Pinpoint the cell where the given text exists, returning its [x, y] midpoint coordinate. 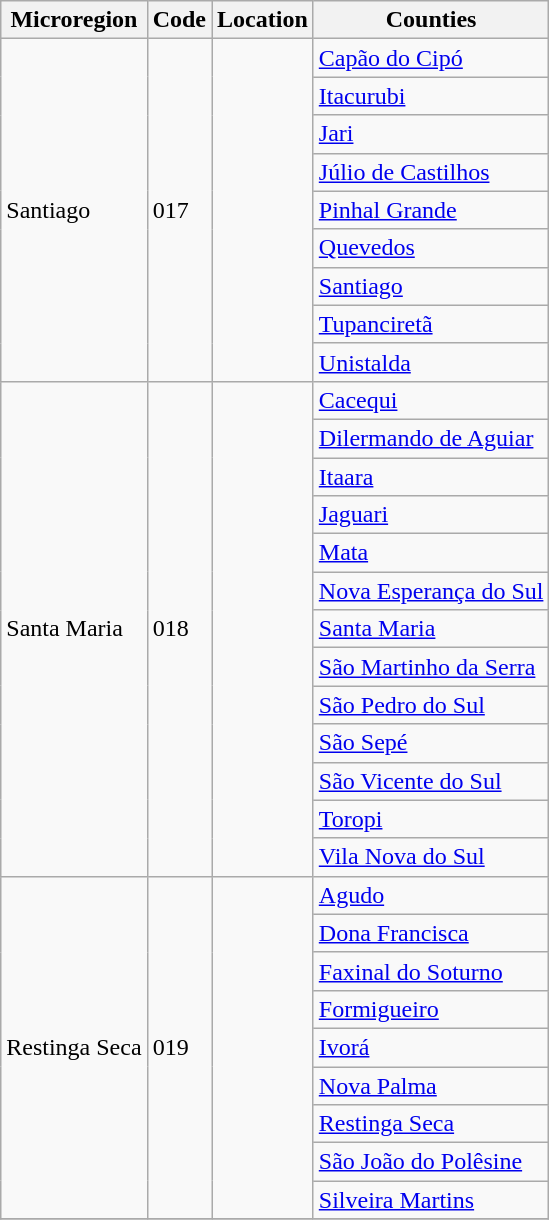
019 [179, 1048]
Quevedos [431, 248]
Ivorá [431, 1047]
Code [179, 20]
Itacurubi [431, 96]
Pinhal Grande [431, 210]
São Martinho da Serra [431, 667]
Júlio de Castilhos [431, 172]
Agudo [431, 895]
São João do Polêsine [431, 1162]
018 [179, 628]
Nova Esperança do Sul [431, 591]
São Pedro do Sul [431, 705]
Location [263, 20]
Itaara [431, 477]
São Sepé [431, 743]
Vila Nova do Sul [431, 857]
Dona Francisca [431, 933]
Faxinal do Soturno [431, 971]
Nova Palma [431, 1085]
Silveira Martins [431, 1200]
Formigueiro [431, 1009]
Dilermando de Aguiar [431, 438]
Capão do Cipó [431, 58]
Mata [431, 553]
Cacequi [431, 400]
Toropi [431, 819]
São Vicente do Sul [431, 781]
Microregion [74, 20]
Jari [431, 134]
017 [179, 210]
Counties [431, 20]
Tupanciretã [431, 324]
Unistalda [431, 362]
Jaguari [431, 515]
